For the text-containing cell, return its midpoint in [X, Y] coordinate format. 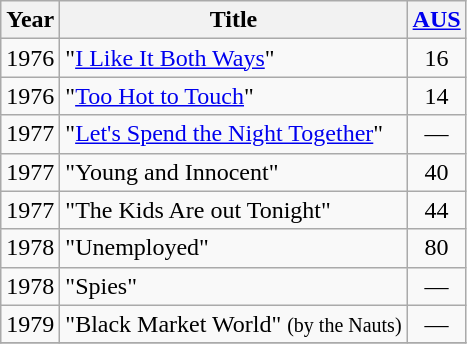
"The Kids Are out Tonight" [234, 210]
"Black Market World" (by the Nauts) [234, 324]
"Let's Spend the Night Together" [234, 134]
"Young and Innocent" [234, 172]
40 [436, 172]
Year [30, 20]
"Too Hot to Touch" [234, 96]
1979 [30, 324]
AUS [436, 20]
"Spies" [234, 286]
Title [234, 20]
16 [436, 58]
44 [436, 210]
"Unemployed" [234, 248]
14 [436, 96]
80 [436, 248]
"I Like It Both Ways" [234, 58]
